Provide the [x, y] coordinate of the cell's center where the given text is located.  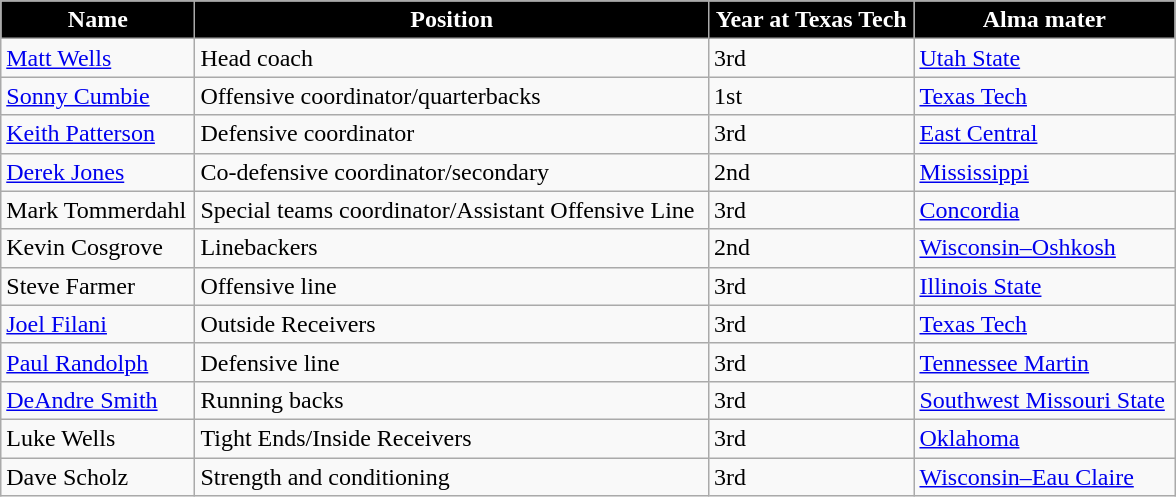
Alma mater [1044, 20]
Name [98, 20]
Southwest Missouri State [1044, 400]
Wisconsin–Eau Claire [1044, 477]
Outside Receivers [452, 324]
Sonny Cumbie [98, 96]
Joel Filani [98, 324]
Steve Farmer [98, 286]
Offensive coordinator/quarterbacks [452, 96]
Defensive line [452, 362]
DeAndre Smith [98, 400]
Special teams coordinator/Assistant Offensive Line [452, 210]
Wisconsin–Oshkosh [1044, 248]
Year at Texas Tech [812, 20]
Mississippi [1044, 172]
Dave Scholz [98, 477]
Oklahoma [1044, 438]
Concordia [1044, 210]
Mark Tommerdahl [98, 210]
Co-defensive coordinator/secondary [452, 172]
Running backs [452, 400]
Kevin Cosgrove [98, 248]
Illinois State [1044, 286]
Utah State [1044, 58]
Luke Wells [98, 438]
Head coach [452, 58]
Tight Ends/Inside Receivers [452, 438]
Defensive coordinator [452, 134]
Keith Patterson [98, 134]
Strength and conditioning [452, 477]
Derek Jones [98, 172]
Matt Wells [98, 58]
East Central [1044, 134]
Paul Randolph [98, 362]
Tennessee Martin [1044, 362]
1st [812, 96]
Linebackers [452, 248]
Position [452, 20]
Offensive line [452, 286]
